For the text-containing cell, return its midpoint in (X, Y) coordinate format. 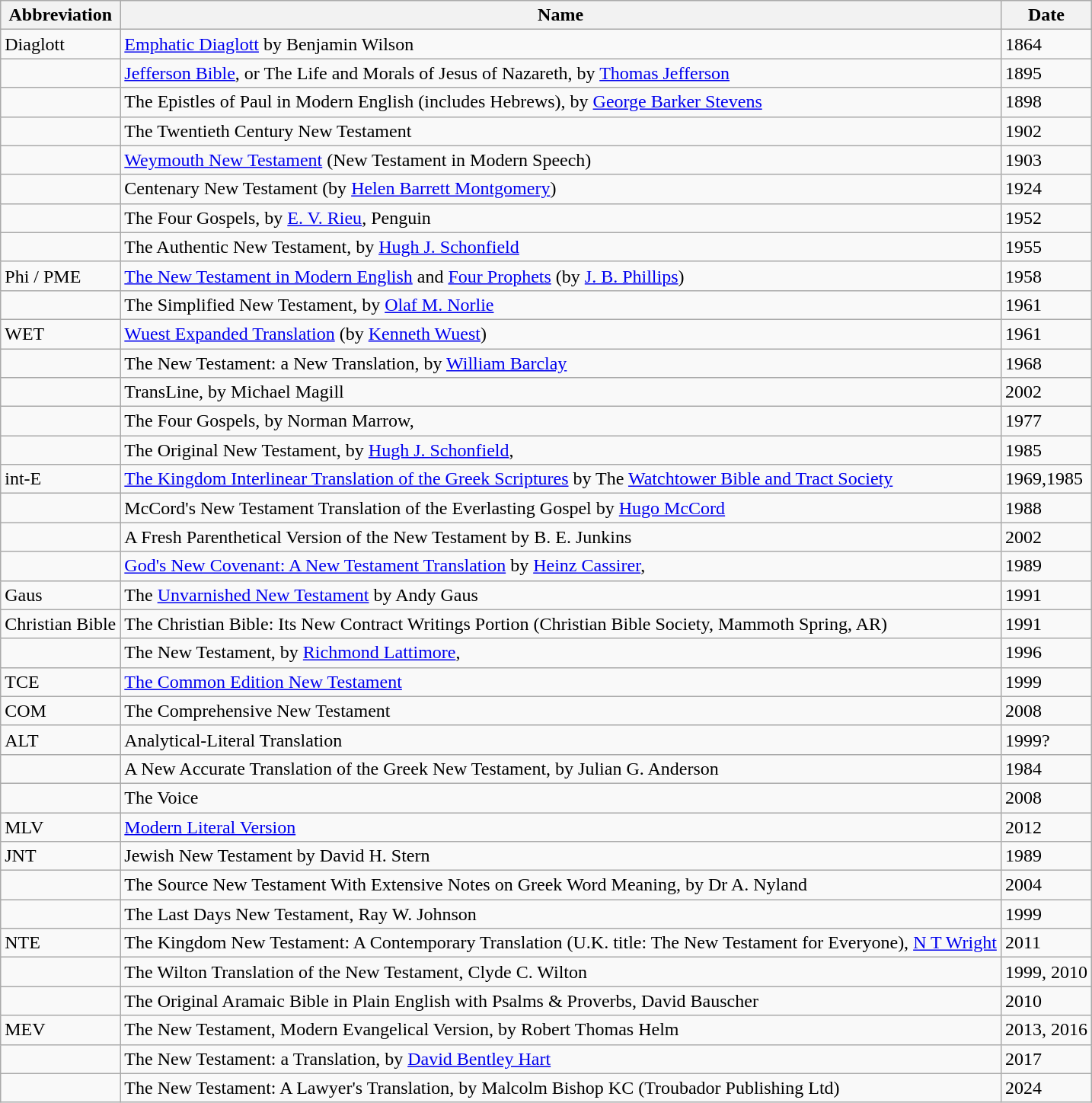
The Comprehensive New Testament (560, 711)
Emphatic Diaglott by Benjamin Wilson (560, 44)
The Original New Testament, by Hugh J. Schonfield, (560, 450)
A Fresh Parenthetical Version of the New Testament by B. E. Junkins (560, 537)
The Source New Testament With Extensive Notes on Greek Word Meaning, by Dr A. Nyland (560, 885)
The Voice (560, 798)
The Four Gospels, by E. V. Rieu, Penguin (560, 218)
Analytical-Literal Translation (560, 740)
TransLine, by Michael Magill (560, 392)
A New Accurate Translation of the Greek New Testament, by Julian G. Anderson (560, 769)
Phi / PME (61, 276)
2012 (1046, 826)
The New Testament: a Translation, by David Bentley Hart (560, 1059)
The Twentieth Century New Testament (560, 131)
WET (61, 334)
The Epistles of Paul in Modern English (includes Hebrews), by George Barker Stevens (560, 102)
Abbreviation (61, 15)
MEV (61, 1030)
1984 (1046, 769)
The Wilton Translation of the New Testament, Clyde C. Wilton (560, 972)
God's New Covenant: A New Testament Translation by Heinz Cassirer, (560, 566)
1895 (1046, 73)
MLV (61, 826)
1952 (1046, 218)
1864 (1046, 44)
1977 (1046, 421)
The New Testament in Modern English and Four Prophets (by J. B. Phillips) (560, 276)
2013, 2016 (1046, 1030)
1958 (1046, 276)
The Last Days New Testament, Ray W. Johnson (560, 914)
The Common Edition New Testament (560, 682)
The Kingdom New Testament: A Contemporary Translation (U.K. title: The New Testament for Everyone), N T Wright (560, 943)
Weymouth New Testament (New Testament in Modern Speech) (560, 160)
Centenary New Testament (by Helen Barrett Montgomery) (560, 189)
McCord's New Testament Translation of the Everlasting Gospel by Hugo McCord (560, 508)
The Authentic New Testament, by Hugh J. Schonfield (560, 247)
1996 (1046, 653)
1955 (1046, 247)
1999, 2010 (1046, 972)
NTE (61, 943)
2017 (1046, 1059)
2010 (1046, 1001)
JNT (61, 856)
2004 (1046, 885)
TCE (61, 682)
ALT (61, 740)
1985 (1046, 450)
The New Testament, Modern Evangelical Version, by Robert Thomas Helm (560, 1030)
The New Testament: A Lawyer's Translation, by Malcolm Bishop KC (Troubador Publishing Ltd) (560, 1088)
1903 (1046, 160)
1898 (1046, 102)
Gaus (61, 595)
1924 (1046, 189)
Name (560, 15)
1999? (1046, 740)
1969,1985 (1046, 479)
Jefferson Bible, or The Life and Morals of Jesus of Nazareth, by Thomas Jefferson (560, 73)
The Original Aramaic Bible in Plain English with Psalms & Proverbs, David Bauscher (560, 1001)
The New Testament, by Richmond Lattimore, (560, 653)
COM (61, 711)
2011 (1046, 943)
Jewish New Testament by David H. Stern (560, 856)
Modern Literal Version (560, 826)
The Kingdom Interlinear Translation of the Greek Scriptures by The Watchtower Bible and Tract Society (560, 479)
The Unvarnished New Testament by Andy Gaus (560, 595)
Wuest Expanded Translation (by Kenneth Wuest) (560, 334)
Date (1046, 15)
Christian Bible (61, 624)
1988 (1046, 508)
int-E (61, 479)
The Christian Bible: Its New Contract Writings Portion (Christian Bible Society, Mammoth Spring, AR) (560, 624)
2024 (1046, 1088)
The Four Gospels, by Norman Marrow, (560, 421)
The New Testament: a New Translation, by William Barclay (560, 363)
The Simplified New Testament, by Olaf M. Norlie (560, 305)
1902 (1046, 131)
1968 (1046, 363)
Diaglott (61, 44)
